From the cell containing the given text, extract its center point as [X, Y] coordinate. 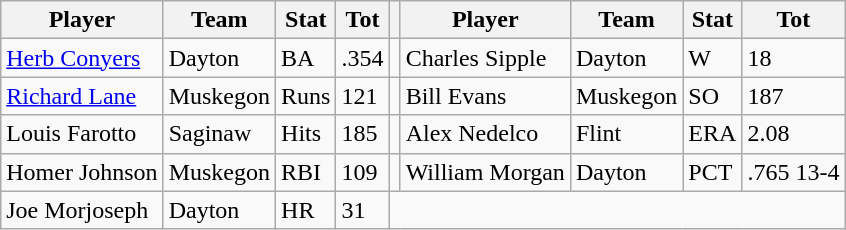
31 [362, 210]
Saginaw [219, 134]
William Morgan [485, 172]
Louis Farotto [82, 134]
Flint [626, 134]
18 [794, 58]
W [712, 58]
Charles Sipple [485, 58]
Alex Nedelco [485, 134]
Herb Conyers [82, 58]
RBI [306, 172]
Richard Lane [82, 96]
SO [712, 96]
.354 [362, 58]
Runs [306, 96]
.765 13-4 [794, 172]
Homer Johnson [82, 172]
PCT [712, 172]
Joe Morjoseph [82, 210]
Bill Evans [485, 96]
185 [362, 134]
2.08 [794, 134]
ERA [712, 134]
BA [306, 58]
109 [362, 172]
Hits [306, 134]
121 [362, 96]
187 [794, 96]
HR [306, 210]
